Determine the [x, y] coordinate at the center of the cell enclosing the given text.  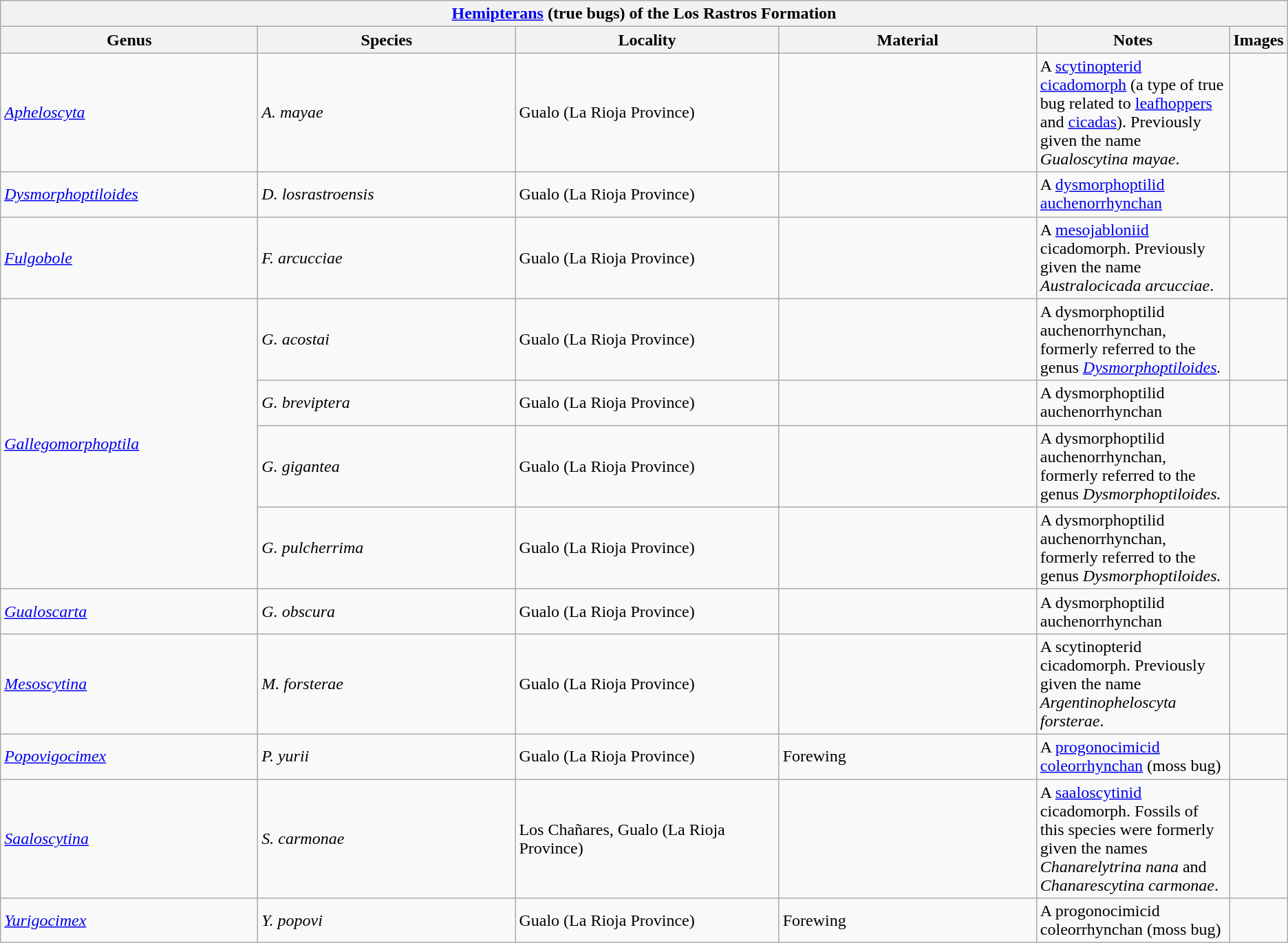
Popovigocimex [129, 757]
G. breviptera [387, 403]
G. gigantea [387, 466]
Mesoscytina [129, 684]
G. pulcherrima [387, 548]
Los Chañares, Gualo (La Rioja Province) [647, 838]
F. arcucciae [387, 257]
Yurigocimex [129, 920]
A saaloscytinid cicadomorph. Fossils of this species were formerly given the names Chanarelytrina nana and Chanarescytina carmonae. [1133, 838]
Saaloscytina [129, 838]
M. forsterae [387, 684]
Species [387, 40]
Fulgobole [129, 257]
Gualoscarta [129, 611]
Genus [129, 40]
Images [1258, 40]
Gallegomorphoptila [129, 444]
A mesojabloniid cicadomorph. Previously given the name Australocicada arcucciae. [1133, 257]
S. carmonae [387, 838]
D. losrastroensis [387, 194]
A scytinopterid cicadomorph. Previously given the name Argentinopheloscyta forsterae. [1133, 684]
Y. popovi [387, 920]
G. obscura [387, 611]
Notes [1133, 40]
G. acostai [387, 340]
Dysmorphoptiloides [129, 194]
Material [908, 40]
A. mayae [387, 113]
P. yurii [387, 757]
Hemipterans (true bugs) of the Los Rastros Formation [644, 14]
Locality [647, 40]
Apheloscyta [129, 113]
A scytinopterid cicadomorph (a type of true bug related to leafhoppers and cicadas). Previously given the name Gualoscytina mayae. [1133, 113]
